Return the (x, y) coordinate for the center point of the cell that contains the specified text.  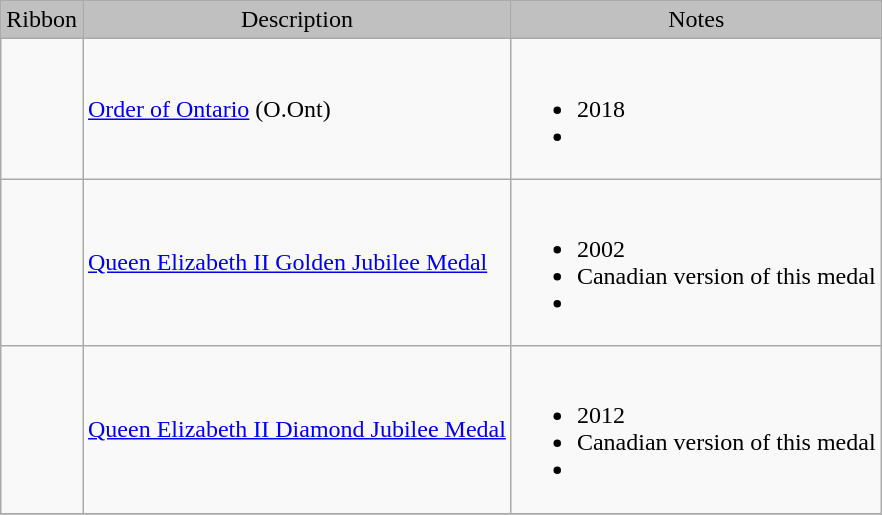
2002Canadian version of this medal (696, 262)
Queen Elizabeth II Diamond Jubilee Medal (296, 430)
Order of Ontario (O.Ont) (296, 109)
Ribbon (42, 20)
Queen Elizabeth II Golden Jubilee Medal (296, 262)
2012Canadian version of this medal (696, 430)
Notes (696, 20)
2018 (696, 109)
Description (296, 20)
